Return (X, Y) of the center of cell containing provided text 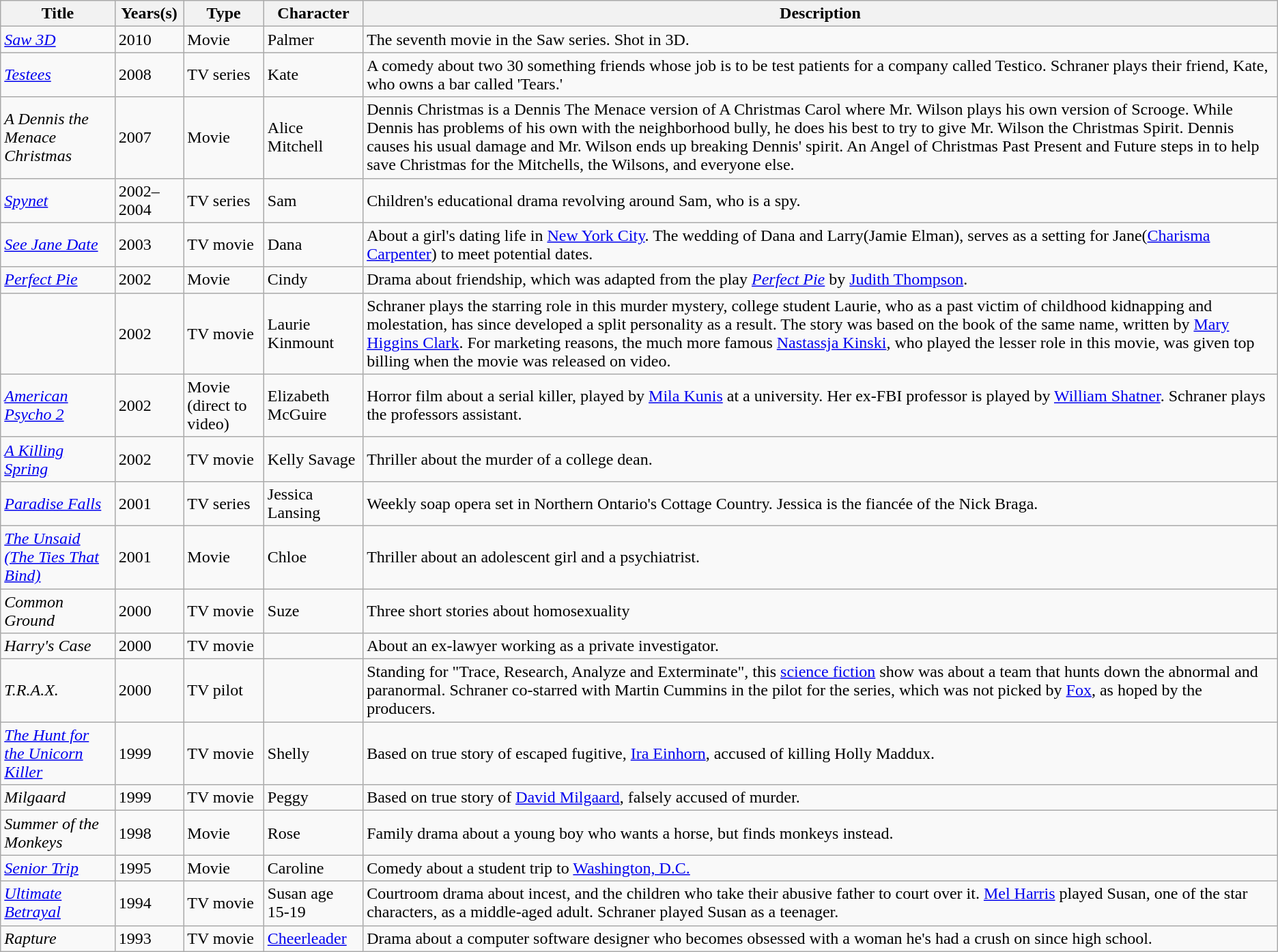
The seventh movie in the Saw series. Shot in 3D. (821, 40)
Shelly (313, 753)
Perfect Pie (57, 280)
American Psycho 2 (57, 405)
Based on true story of escaped fugitive, Ira Einhorn, accused of killing Holly Maddux. (821, 753)
Jessica Lansing (313, 504)
Title (57, 14)
2007 (149, 138)
Susan age 15-19 (313, 904)
Elizabeth McGuire (313, 405)
1994 (149, 904)
Chloe (313, 557)
See Jane Date (57, 244)
Cheerleader (313, 938)
1998 (149, 833)
2008 (149, 75)
Thriller about an adolescent girl and a psychiatrist. (821, 557)
A Killing Spring (57, 459)
Drama about a computer software designer who becomes obsessed with a woman he's had a crush on since high school. (821, 938)
Summer of the Monkeys (57, 833)
Cindy (313, 280)
Sam (313, 201)
2002–2004 (149, 201)
Family drama about a young boy who wants a horse, but finds monkeys instead. (821, 833)
Rapture (57, 938)
Suze (313, 610)
The Unsaid(The Ties That Bind) (57, 557)
2010 (149, 40)
Alice Mitchell (313, 138)
A Dennis the Menace Christmas (57, 138)
Peggy (313, 798)
Milgaard (57, 798)
Thriller about the murder of a college dean. (821, 459)
Kate (313, 75)
About an ex-lawyer working as a private investigator. (821, 646)
Comedy about a student trip to Washington, D.C. (821, 868)
Palmer (313, 40)
Senior Trip (57, 868)
The Hunt for the Unicorn Killer (57, 753)
Laurie Kinmount (313, 333)
Caroline (313, 868)
Children's educational drama revolving around Sam, who is a spy. (821, 201)
Movie (direct to video) (224, 405)
2003 (149, 244)
Based on true story of David Milgaard, falsely accused of murder. (821, 798)
Type (224, 14)
Dana (313, 244)
Paradise Falls (57, 504)
Drama about friendship, which was adapted from the play Perfect Pie by Judith Thompson. (821, 280)
Three short stories about homosexuality (821, 610)
Weekly soap opera set in Northern Ontario's Cottage Country. Jessica is the fiancée of the Nick Braga. (821, 504)
Spynet (57, 201)
Ultimate Betrayal (57, 904)
Saw 3D (57, 40)
Rose (313, 833)
1995 (149, 868)
Kelly Savage (313, 459)
Common Ground (57, 610)
Harry's Case (57, 646)
T.R.A.X. (57, 691)
TV pilot (224, 691)
Testees (57, 75)
Description (821, 14)
Character (313, 14)
1993 (149, 938)
Years(s) (149, 14)
